Determine the [x, y] coordinate at the center of the cell enclosing the given text.  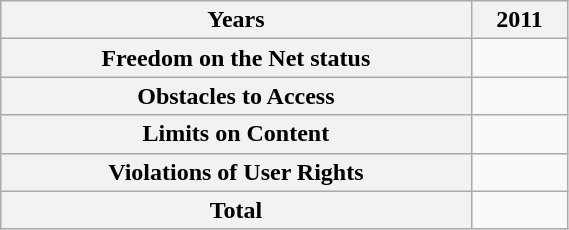
Total [236, 210]
Years [236, 20]
Limits on Content [236, 134]
Obstacles to Access [236, 96]
2011 [520, 20]
Violations of User Rights [236, 172]
Freedom on the Net status [236, 58]
